Find where the given text appears and provide that cell's center as (X, Y) coordinate. 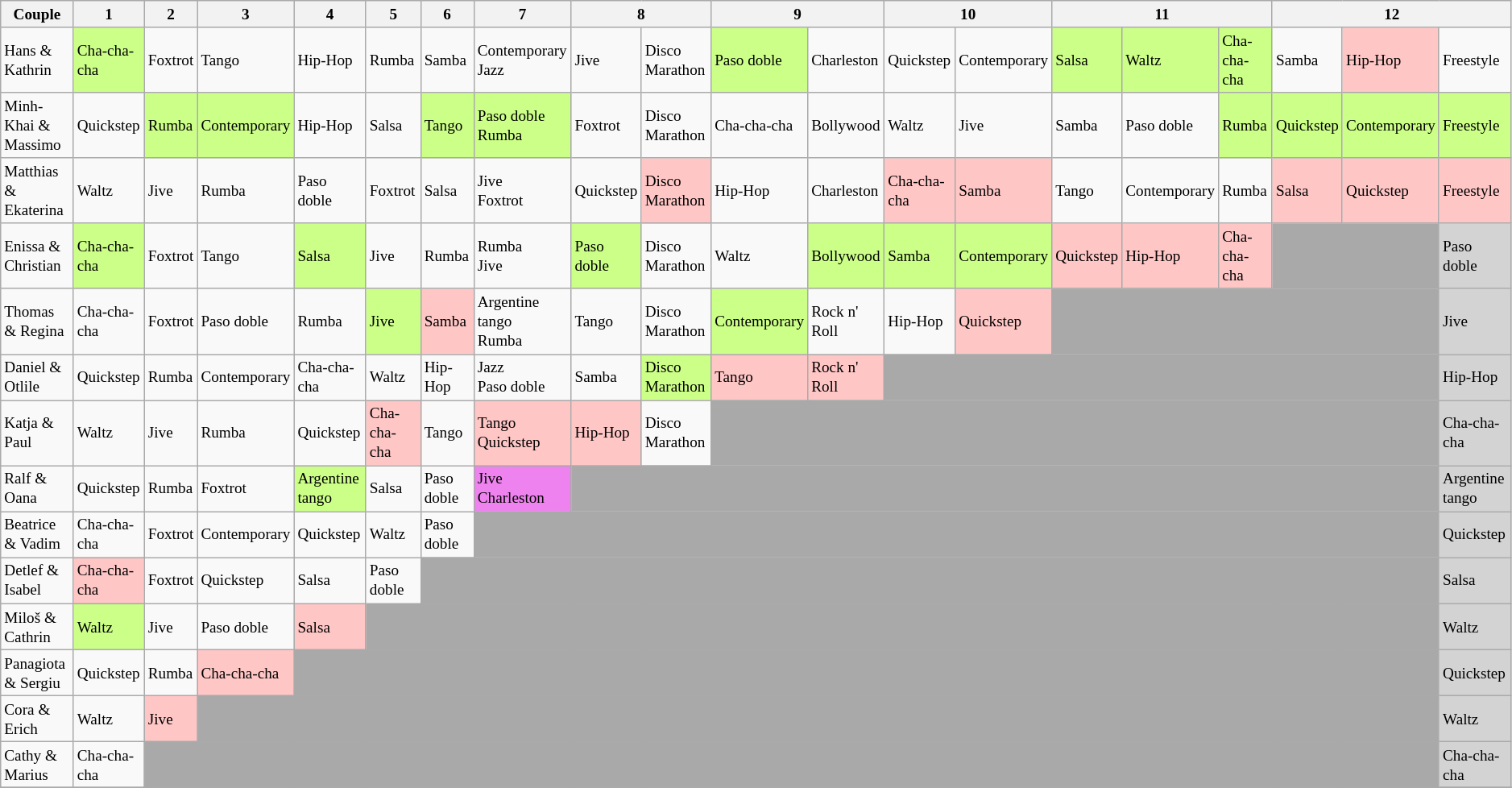
Miloš & Cathrin (37, 627)
Cora & Erich (37, 719)
Ralf & Oana (37, 488)
JiveFoxtrot (522, 190)
Minh-Khai & Massimo (37, 126)
TangoQuickstep (522, 433)
9 (797, 15)
8 (641, 15)
Katja & Paul (37, 433)
1 (109, 15)
7 (522, 15)
JiveCharleston (522, 488)
Thomas & Regina (37, 321)
Enissa & Christian (37, 256)
Detlef & Isabel (37, 580)
3 (246, 15)
4 (330, 15)
5 (393, 15)
Argentine tangoRumba (522, 321)
Panagiota & Sergiu (37, 672)
Couple (37, 15)
12 (1392, 15)
Matthias & Ekaterina (37, 190)
2 (171, 15)
RumbaJive (522, 256)
Cathy & Marius (37, 765)
ContemporaryJazz (522, 60)
JazzPaso doble (522, 377)
Hans & Kathrin (37, 60)
Paso dobleRumba (522, 126)
11 (1162, 15)
Daniel & Otlile (37, 377)
10 (968, 15)
Beatrice & Vadim (37, 535)
6 (447, 15)
